Extract the (x, y) coordinate from the center of the cell holding the provided text.  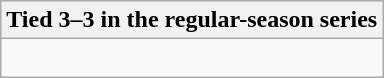
Tied 3–3 in the regular-season series (192, 20)
